Return the (x, y) coordinate for the center point of the cell that contains the specified text.  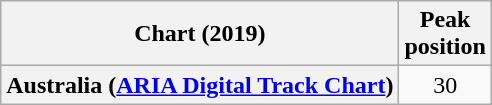
30 (445, 85)
Peakposition (445, 34)
Australia (ARIA Digital Track Chart) (200, 85)
Chart (2019) (200, 34)
